Determine the (x, y) coordinate at the center of the cell enclosing the given text.  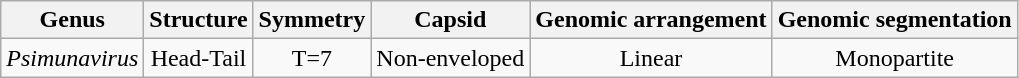
Psimunavirus (72, 58)
T=7 (312, 58)
Genus (72, 20)
Capsid (450, 20)
Head-Tail (198, 58)
Genomic segmentation (894, 20)
Linear (651, 58)
Monopartite (894, 58)
Structure (198, 20)
Symmetry (312, 20)
Genomic arrangement (651, 20)
Non-enveloped (450, 58)
